Detect which cell encompasses the target text, then output its (x, y) center coordinate. 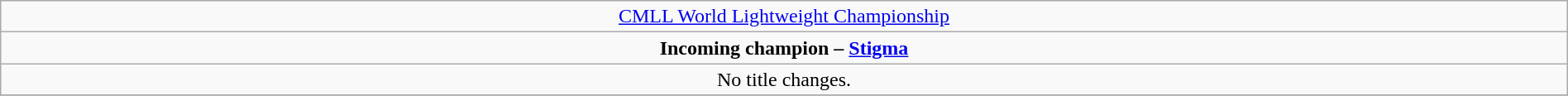
No title changes. (784, 79)
Incoming champion – Stigma (784, 48)
CMLL World Lightweight Championship (784, 17)
